Scan for the cell matching the given text and deliver its (x, y) coordinate at center. 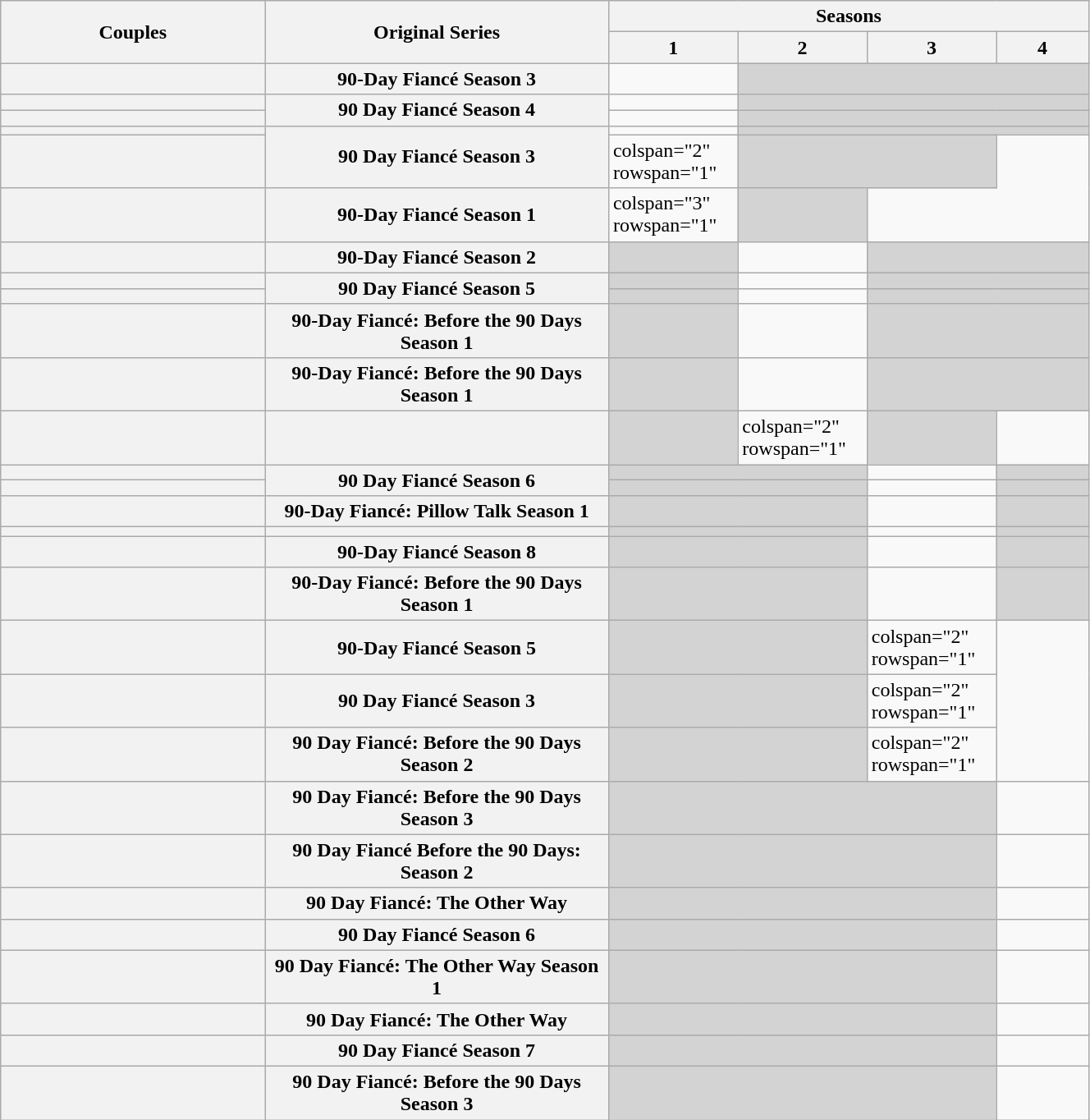
90 Day Fiancé Before the 90 Days: Season 2 (437, 861)
90 Day Fiancé Season 7 (437, 1050)
Original Series (437, 32)
90 Day Fiancé: The Other Way Season 1 (437, 977)
90 Day Fiancé Season 4 (437, 110)
3 (931, 48)
90-Day Fiancé Season 3 (437, 79)
1 (673, 48)
colspan="3" rowspan="1" (673, 215)
90 Day Fiancé: Before the 90 Days Season 2 (437, 754)
90-Day Fiancé: Pillow Talk Season 1 (437, 512)
Seasons (849, 16)
90-Day Fiancé Season 5 (437, 647)
Couples (133, 32)
2 (803, 48)
90-Day Fiancé Season 2 (437, 257)
90 Day Fiancé Season 5 (437, 288)
90-Day Fiancé Season 8 (437, 552)
90-Day Fiancé Season 1 (437, 215)
4 (1042, 48)
